Locate the cell with the specified text and output its (X, Y) center coordinate. 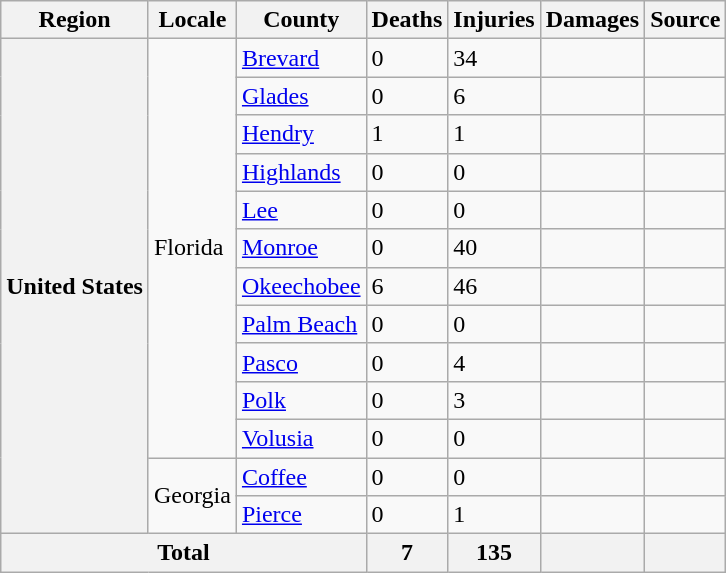
34 (494, 58)
Volusia (301, 438)
Coffee (301, 477)
United States (75, 286)
Highlands (301, 172)
3 (494, 400)
7 (407, 553)
Region (75, 20)
Florida (192, 248)
Polk (301, 400)
Total (184, 553)
4 (494, 362)
Lee (301, 210)
Pasco (301, 362)
135 (494, 553)
County (301, 20)
Monroe (301, 248)
Glades (301, 96)
Locale (192, 20)
46 (494, 286)
Palm Beach (301, 324)
Injuries (494, 20)
Deaths (407, 20)
Source (686, 20)
Pierce (301, 515)
40 (494, 248)
Georgia (192, 496)
Brevard (301, 58)
Damages (592, 20)
Hendry (301, 134)
Okeechobee (301, 286)
